Provide the [X, Y] coordinate of the cell's center where the given text is located.  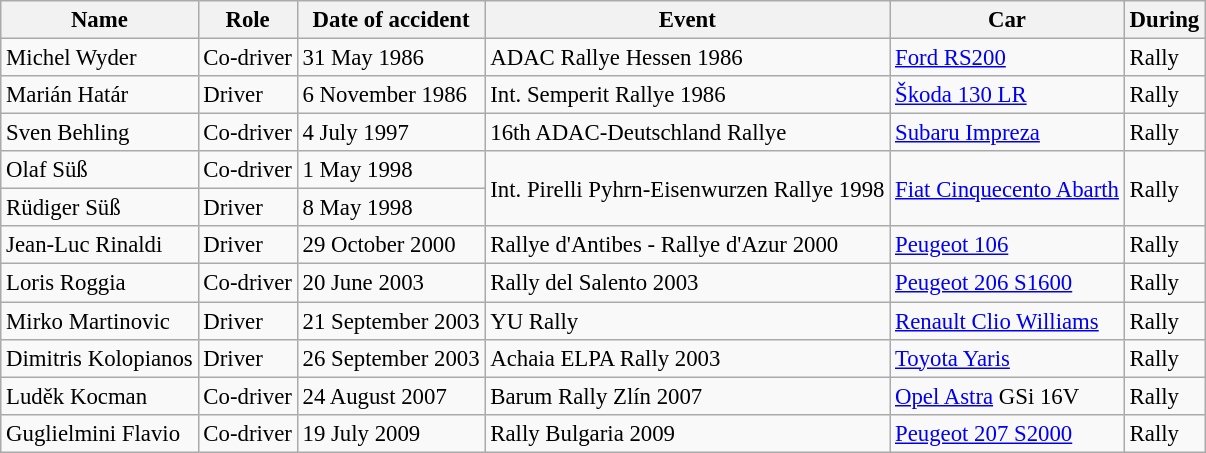
Škoda 130 LR [1008, 95]
Date of accident [391, 20]
21 September 2003 [391, 321]
Rüdiger Süß [100, 208]
19 July 2009 [391, 433]
Marián Határ [100, 95]
Guglielmini Flavio [100, 433]
1 May 1998 [391, 170]
8 May 1998 [391, 208]
Subaru Impreza [1008, 133]
Rally Bulgaria 2009 [688, 433]
Olaf Süß [100, 170]
Jean-Luc Rinaldi [100, 245]
Barum Rally Zlín 2007 [688, 396]
4 July 1997 [391, 133]
Peugeot 106 [1008, 245]
Dimitris Kolopianos [100, 358]
Rallye d'Antibes - Rallye d'Azur 2000 [688, 245]
24 August 2007 [391, 396]
29 October 2000 [391, 245]
Name [100, 20]
During [1164, 20]
Peugeot 206 S1600 [1008, 283]
Opel Astra GSi 16V [1008, 396]
Ford RS200 [1008, 58]
31 May 1986 [391, 58]
Sven Behling [100, 133]
Mirko Martinovic [100, 321]
26 September 2003 [391, 358]
Toyota Yaris [1008, 358]
Achaia ELPA Rally 2003 [688, 358]
Int. Semperit Rallye 1986 [688, 95]
Car [1008, 20]
Int. Pirelli Pyhrn-Eisenwurzen Rallye 1998 [688, 188]
16th ADAC-Deutschland Rallye [688, 133]
20 June 2003 [391, 283]
Renault Clio Williams [1008, 321]
Fiat Cinquecento Abarth [1008, 188]
YU Rally [688, 321]
Rally del Salento 2003 [688, 283]
Peugeot 207 S2000 [1008, 433]
ADAC Rallye Hessen 1986 [688, 58]
Loris Roggia [100, 283]
6 November 1986 [391, 95]
Event [688, 20]
Michel Wyder [100, 58]
Luděk Kocman [100, 396]
Role [248, 20]
